Return the [X, Y] coordinate for the center point of the cell that contains the specified text.  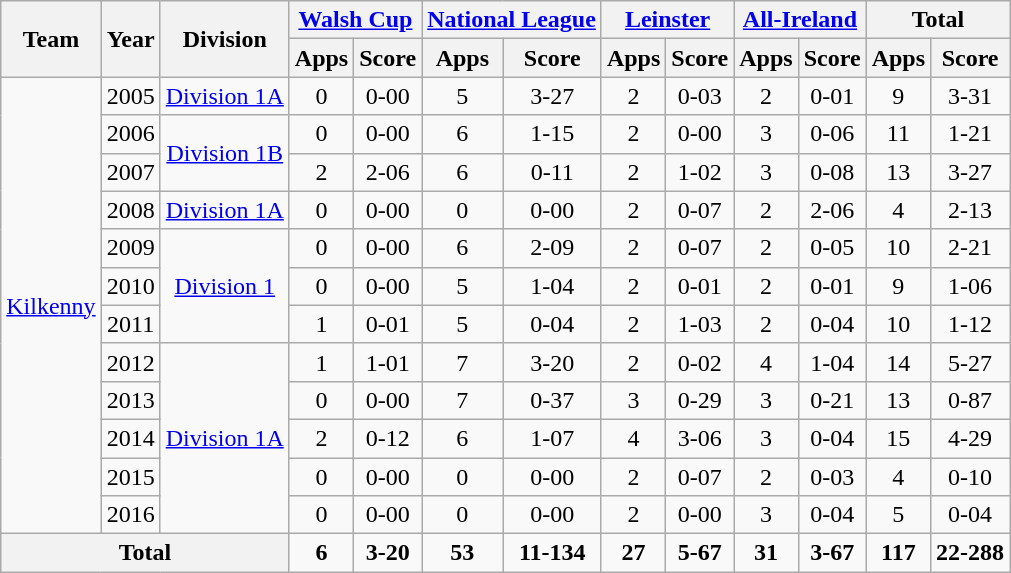
53 [462, 553]
11 [898, 134]
0-29 [700, 400]
0-02 [700, 362]
1-06 [970, 286]
0-87 [970, 400]
2009 [130, 248]
2-13 [970, 210]
22-288 [970, 553]
27 [633, 553]
2013 [130, 400]
5-27 [970, 362]
1-15 [552, 134]
2011 [130, 324]
2016 [130, 515]
Division 1 [224, 286]
2015 [130, 477]
2010 [130, 286]
1-02 [700, 172]
Year [130, 39]
0-12 [388, 438]
2005 [130, 96]
2-21 [970, 248]
117 [898, 553]
0-08 [832, 172]
4-29 [970, 438]
Division 1B [224, 153]
1-07 [552, 438]
1-21 [970, 134]
1-12 [970, 324]
0-06 [832, 134]
2008 [130, 210]
3-67 [832, 553]
0-21 [832, 400]
Walsh Cup [355, 20]
15 [898, 438]
1-03 [700, 324]
0-10 [970, 477]
14 [898, 362]
Leinster [667, 20]
1-01 [388, 362]
0-11 [552, 172]
2006 [130, 134]
3-31 [970, 96]
31 [766, 553]
2014 [130, 438]
2-09 [552, 248]
5-67 [700, 553]
3-06 [700, 438]
2007 [130, 172]
0-05 [832, 248]
All-Ireland [800, 20]
Team [51, 39]
11-134 [552, 553]
Division [224, 39]
2012 [130, 362]
Kilkenny [51, 306]
National League [512, 20]
0-37 [552, 400]
